Identify which cell holds the provided text, then report its (x, y) central coordinate. 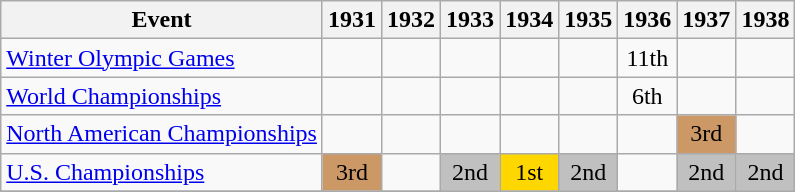
1932 (412, 20)
1st (530, 172)
1935 (588, 20)
6th (648, 96)
U.S. Championships (162, 172)
1938 (766, 20)
Event (162, 20)
11th (648, 58)
Winter Olympic Games (162, 58)
North American Championships (162, 134)
1937 (706, 20)
1933 (470, 20)
1934 (530, 20)
1936 (648, 20)
1931 (352, 20)
World Championships (162, 96)
